Find where the given text appears and provide that cell's center as (x, y) coordinate. 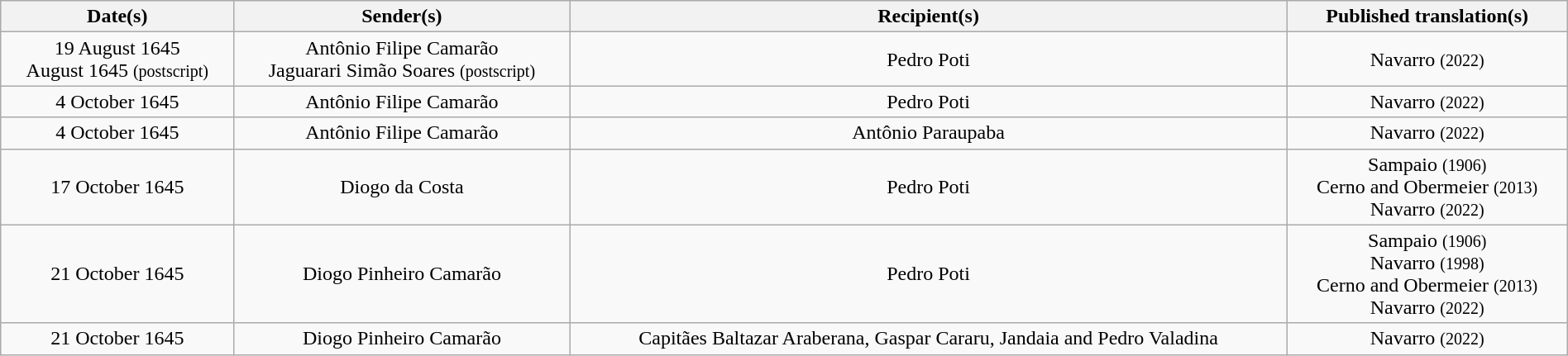
Antônio Filipe CamarãoJaguarari Simão Soares (postscript) (402, 59)
19 August 1645August 1645 (postscript) (117, 59)
Diogo da Costa (402, 187)
Date(s) (117, 17)
Recipient(s) (928, 17)
Sender(s) (402, 17)
Published translation(s) (1427, 17)
Antônio Paraupaba (928, 133)
Capitães Baltazar Araberana, Gaspar Cararu, Jandaia and Pedro Valadina (928, 339)
Sampaio (1906)Cerno and Obermeier (2013)Navarro (2022) (1427, 187)
17 October 1645 (117, 187)
Sampaio (1906)Navarro (1998)Cerno and Obermeier (2013)Navarro (2022) (1427, 274)
